Detect which cell encompasses the target text, then output its (X, Y) center coordinate. 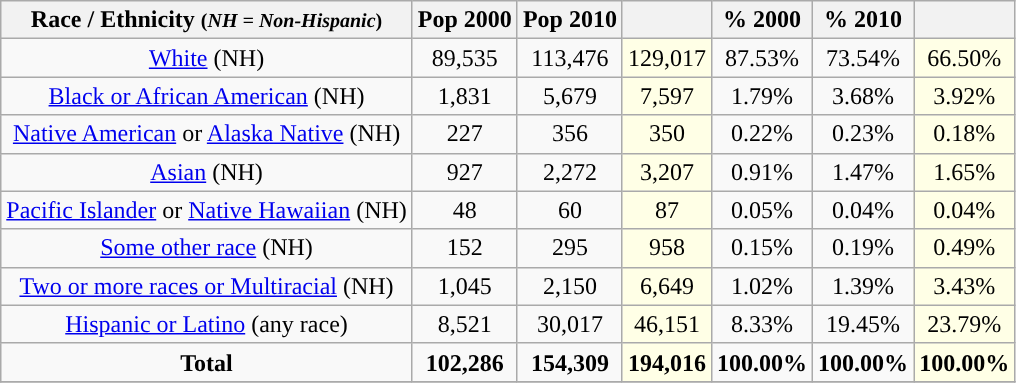
2,272 (570, 172)
23.79% (964, 324)
Total (207, 362)
% 2010 (864, 20)
Black or African American (NH) (207, 96)
129,017 (666, 58)
350 (666, 134)
0.49% (964, 248)
87 (666, 210)
3.43% (964, 286)
1.02% (762, 286)
89,535 (464, 58)
48 (464, 210)
1,045 (464, 286)
0.05% (762, 210)
154,309 (570, 362)
87.53% (762, 58)
0.22% (762, 134)
Pop 2010 (570, 20)
73.54% (864, 58)
0.23% (864, 134)
1.65% (964, 172)
1.79% (762, 96)
0.19% (864, 248)
356 (570, 134)
Hispanic or Latino (any race) (207, 324)
1.47% (864, 172)
1,831 (464, 96)
Pop 2000 (464, 20)
958 (666, 248)
46,151 (666, 324)
3,207 (666, 172)
8,521 (464, 324)
5,679 (570, 96)
6,649 (666, 286)
White (NH) (207, 58)
19.45% (864, 324)
% 2000 (762, 20)
Some other race (NH) (207, 248)
0.18% (964, 134)
7,597 (666, 96)
Native American or Alaska Native (NH) (207, 134)
Pacific Islander or Native Hawaiian (NH) (207, 210)
227 (464, 134)
1.39% (864, 286)
194,016 (666, 362)
30,017 (570, 324)
295 (570, 248)
927 (464, 172)
3.68% (864, 96)
0.15% (762, 248)
60 (570, 210)
Race / Ethnicity (NH = Non-Hispanic) (207, 20)
66.50% (964, 58)
8.33% (762, 324)
Two or more races or Multiracial (NH) (207, 286)
152 (464, 248)
2,150 (570, 286)
Asian (NH) (207, 172)
113,476 (570, 58)
102,286 (464, 362)
3.92% (964, 96)
0.91% (762, 172)
